Locate the cell with the specified text and output its (X, Y) center coordinate. 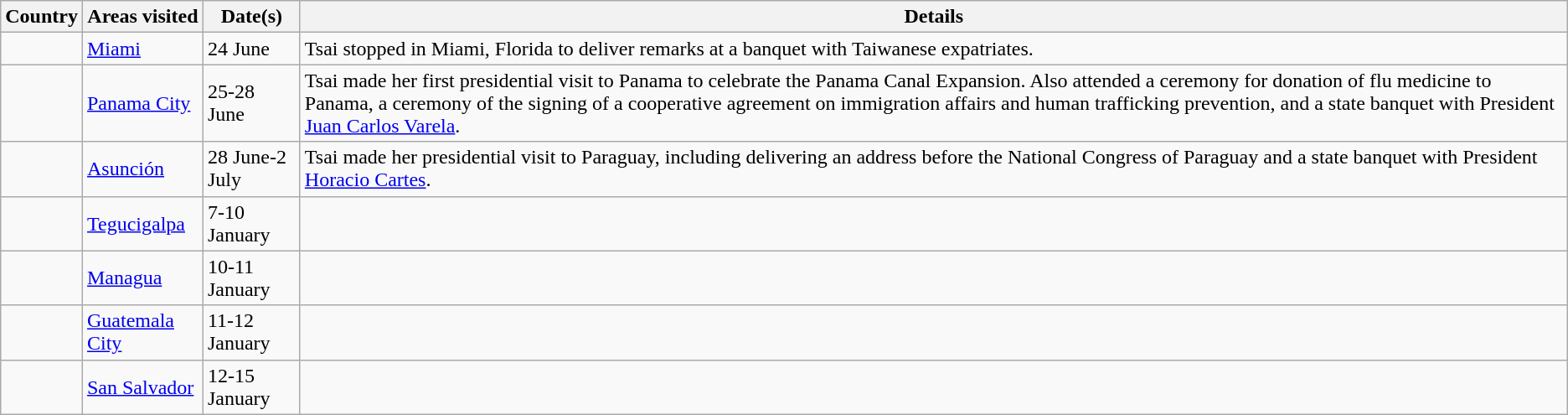
12-15 January (251, 387)
10-11 January (251, 278)
25-28 June (251, 103)
Managua (142, 278)
24 June (251, 49)
11-12 January (251, 332)
Tegucigalpa (142, 223)
San Salvador (142, 387)
Areas visited (142, 17)
Tsai stopped in Miami, Florida to deliver remarks at a banquet with Taiwanese expatriates. (933, 49)
28 June-2 July (251, 169)
Asunción (142, 169)
Miami (142, 49)
Date(s) (251, 17)
Details (933, 17)
Panama City (142, 103)
Guatemala City (142, 332)
Country (42, 17)
7-10 January (251, 223)
